Provide the [x, y] coordinate of the cell's center where the given text is located.  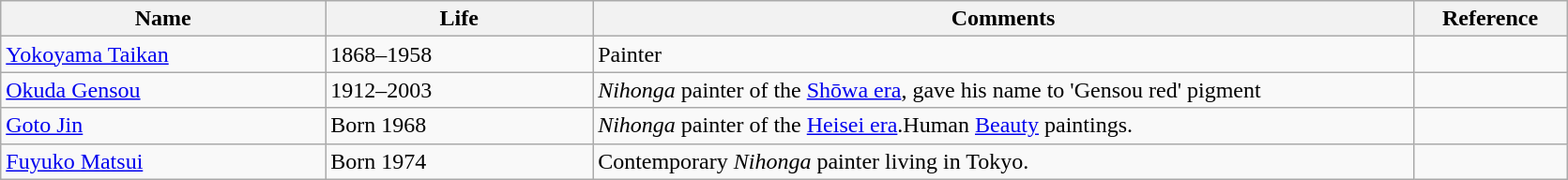
Okuda Gensou [163, 90]
Fuyuko Matsui [163, 161]
Nihonga painter of the Shōwa era, gave his name to 'Gensou red' pigment [1004, 90]
Painter [1004, 54]
Reference [1490, 19]
Life [460, 19]
1868–1958 [460, 54]
Goto Jin [163, 126]
Yokoyama Taikan [163, 54]
Name [163, 19]
Contemporary Nihonga painter living in Tokyo. [1004, 161]
Born 1968 [460, 126]
Comments [1004, 19]
Nihonga painter of the Heisei era.Human Beauty paintings. [1004, 126]
1912–2003 [460, 90]
Born 1974 [460, 161]
